Return (X, Y) of the center of cell containing provided text 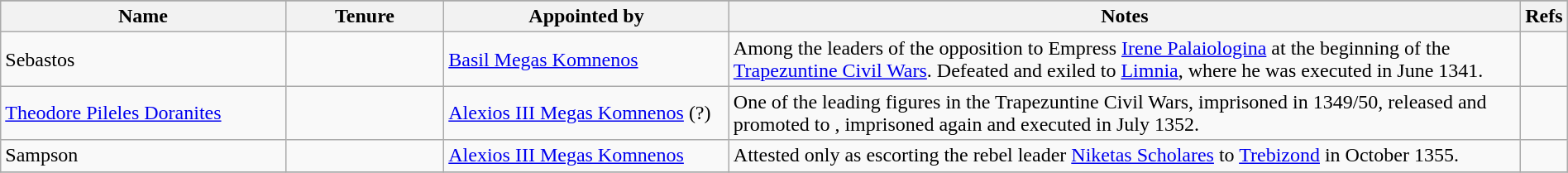
Tenure (364, 17)
Refs (1543, 17)
Notes (1125, 17)
Basil Megas Komnenos (587, 60)
Attested only as escorting the rebel leader Niketas Scholares to Trebizond in October 1355. (1125, 156)
Name (144, 17)
Appointed by (587, 17)
Sebastos (144, 60)
Sampson (144, 156)
Theodore Pileles Doranites (144, 113)
Alexios III Megas Komnenos (?) (587, 113)
Alexios III Megas Komnenos (587, 156)
